For the text-containing cell, return its midpoint in (x, y) coordinate format. 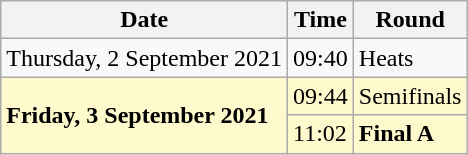
Friday, 3 September 2021 (144, 115)
Heats (410, 58)
Thursday, 2 September 2021 (144, 58)
Time (321, 20)
09:40 (321, 58)
Final A (410, 134)
09:44 (321, 96)
Date (144, 20)
Semifinals (410, 96)
11:02 (321, 134)
Round (410, 20)
